Return the (X, Y) coordinate for the center point of the cell that contains the specified text.  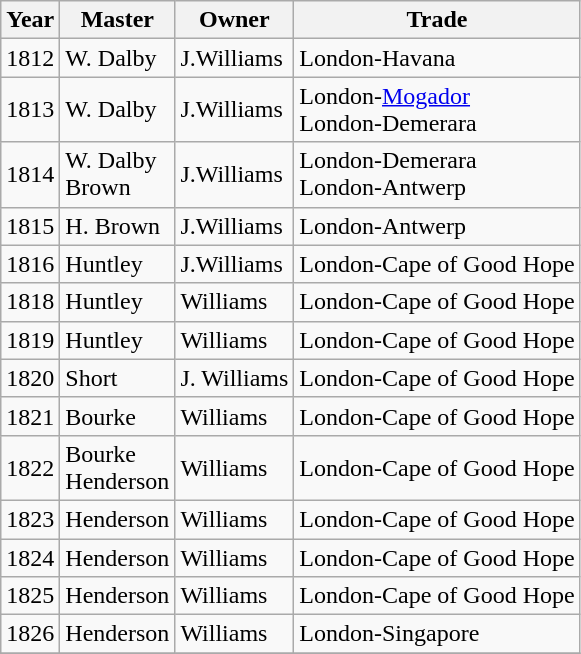
Owner (234, 20)
1814 (30, 174)
1816 (30, 264)
1823 (30, 519)
1813 (30, 110)
W. DalbyBrown (118, 174)
London-DemeraraLondon-Antwerp (437, 174)
Year (30, 20)
London-Antwerp (437, 226)
Bourke (118, 416)
London-MogadorLondon-Demerara (437, 110)
1820 (30, 378)
Master (118, 20)
J. Williams (234, 378)
Short (118, 378)
1812 (30, 58)
BourkeHenderson (118, 468)
1826 (30, 634)
1824 (30, 557)
London-Havana (437, 58)
1815 (30, 226)
London-Singapore (437, 634)
Trade (437, 20)
1818 (30, 302)
1825 (30, 596)
1819 (30, 340)
1822 (30, 468)
H. Brown (118, 226)
1821 (30, 416)
